Scan for the cell matching the given text and deliver its [X, Y] coordinate at center. 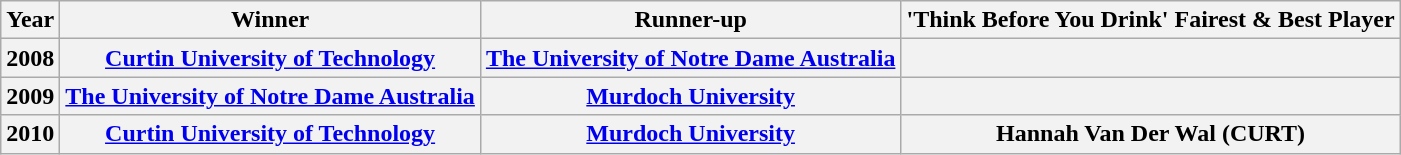
'Think Before You Drink' Fairest & Best Player [1150, 20]
Year [30, 20]
Runner-up [690, 20]
2009 [30, 96]
2010 [30, 134]
Winner [270, 20]
2008 [30, 58]
Hannah Van Der Wal (CURT) [1150, 134]
